Output the (x, y) coordinate of the center of the cell containing the given text.  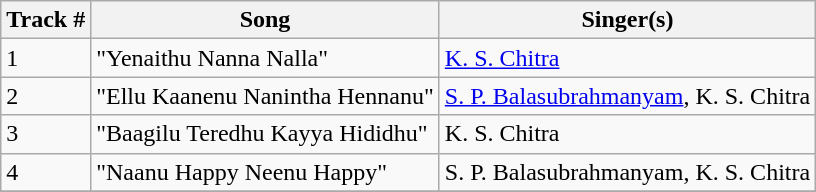
"Ellu Kaanenu Nanintha Hennanu" (266, 96)
Track # (46, 20)
Song (266, 20)
4 (46, 172)
3 (46, 134)
"Yenaithu Nanna Nalla" (266, 58)
"Baagilu Teredhu Kayya Hididhu" (266, 134)
1 (46, 58)
Singer(s) (627, 20)
2 (46, 96)
"Naanu Happy Neenu Happy" (266, 172)
